Pinpoint the cell where the given text exists, returning its [X, Y] midpoint coordinate. 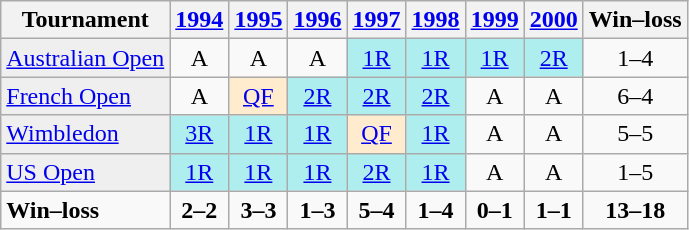
2–2 [200, 210]
Wimbledon [86, 134]
3–3 [258, 210]
5–5 [635, 134]
5–4 [376, 210]
Australian Open [86, 58]
13–18 [635, 210]
Tournament [86, 20]
1997 [376, 20]
1994 [200, 20]
6–4 [635, 96]
1–3 [318, 210]
1–5 [635, 172]
US Open [86, 172]
1998 [436, 20]
1996 [318, 20]
French Open [86, 96]
2000 [554, 20]
1995 [258, 20]
1–1 [554, 210]
1999 [494, 20]
0–1 [494, 210]
3R [200, 134]
